For the text-containing cell, return its midpoint in [X, Y] coordinate format. 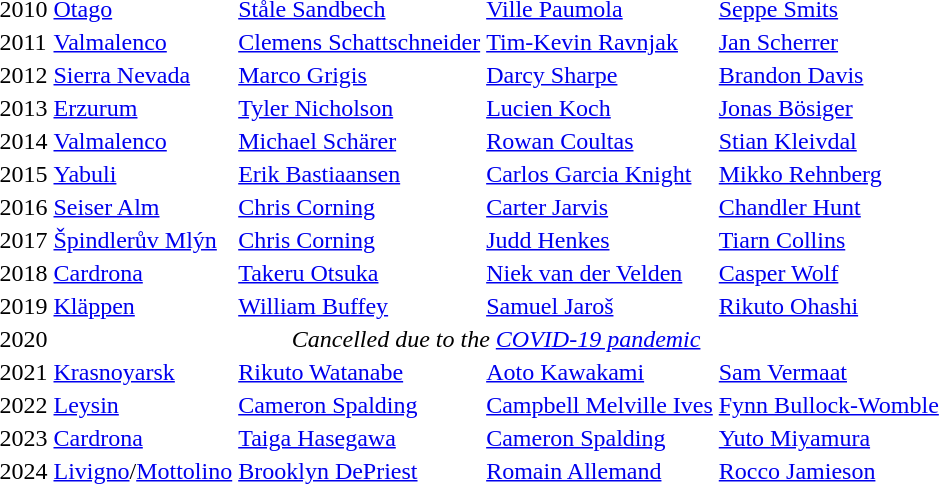
Niek van der Velden [600, 273]
Sierra Nevada [143, 75]
Špindlerův Mlýn [143, 240]
Carter Jarvis [600, 207]
Judd Henkes [600, 240]
Darcy Sharpe [600, 75]
Taiga Hasegawa [360, 438]
Kläppen [143, 306]
Campbell Melville Ives [600, 405]
Seiser Alm [143, 207]
Clemens Schattschneider [360, 42]
Erzurum [143, 108]
Tyler Nicholson [360, 108]
Krasnoyarsk [143, 372]
Leysin [143, 405]
Lucien Koch [600, 108]
William Buffey [360, 306]
Yabuli [143, 174]
Tim-Kevin Ravnjak [600, 42]
Rikuto Watanabe [360, 372]
Rowan Coultas [600, 141]
Michael Schärer [360, 141]
Marco Grigis [360, 75]
Takeru Otsuka [360, 273]
Samuel Jaroš [600, 306]
Aoto Kawakami [600, 372]
Carlos Garcia Knight [600, 174]
Erik Bastiaansen [360, 174]
